Locate the cell with the specified text and output its (X, Y) center coordinate. 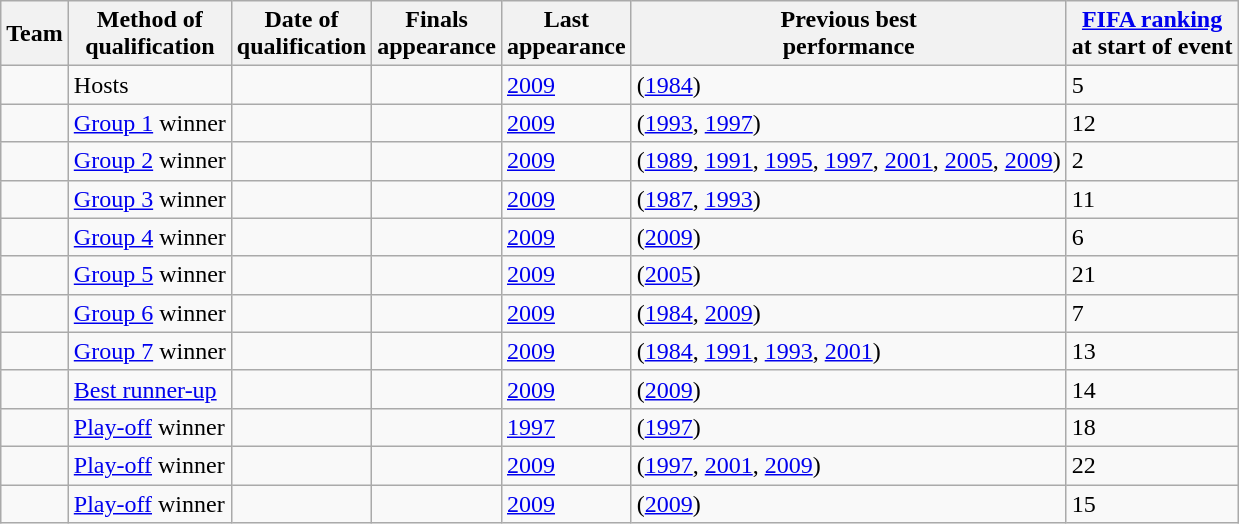
15 (1152, 503)
14 (1152, 389)
Group 3 winner (150, 199)
Method ofqualification (150, 34)
Group 4 winner (150, 237)
(1997, 2001, 2009) (848, 465)
Previous bestperformance (848, 34)
(1989, 1991, 1995, 1997, 2001, 2005, 2009) (848, 161)
Hosts (150, 85)
(1997) (848, 427)
Team (35, 34)
(1984, 2009) (848, 313)
11 (1152, 199)
2 (1152, 161)
18 (1152, 427)
Group 7 winner (150, 351)
13 (1152, 351)
(1984, 1991, 1993, 2001) (848, 351)
Group 5 winner (150, 275)
6 (1152, 237)
Best runner-up (150, 389)
Group 1 winner (150, 123)
21 (1152, 275)
(2005) (848, 275)
5 (1152, 85)
12 (1152, 123)
(1987, 1993) (848, 199)
FIFA rankingat start of event (1152, 34)
Date ofqualification (301, 34)
Group 6 winner (150, 313)
(1993, 1997) (848, 123)
1997 (566, 427)
7 (1152, 313)
Group 2 winner (150, 161)
(1984) (848, 85)
22 (1152, 465)
Finalsappearance (437, 34)
Lastappearance (566, 34)
